Identify which cell holds the provided text, then report its (x, y) central coordinate. 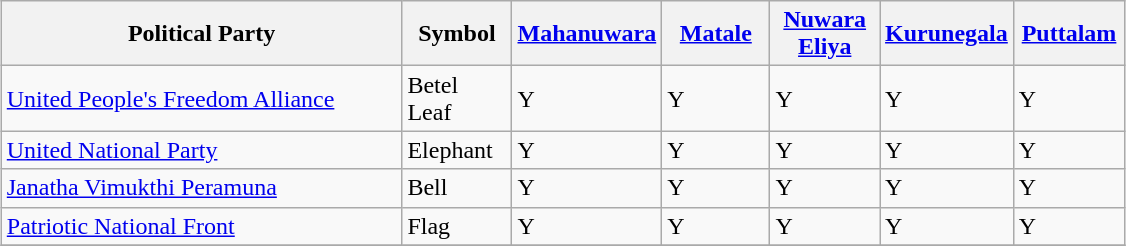
Mahanuwara (587, 34)
Kurunegala (947, 34)
Nuwara Eliya (825, 34)
Symbol (457, 34)
Flag (457, 226)
Bell (457, 188)
Elephant (457, 150)
Political Party (202, 34)
United People's Freedom Alliance (202, 98)
Patriotic National Front (202, 226)
Betel Leaf (457, 98)
Matale (716, 34)
Puttalam (1068, 34)
Janatha Vimukthi Peramuna (202, 188)
United National Party (202, 150)
